For the text-containing cell, return its midpoint in [X, Y] coordinate format. 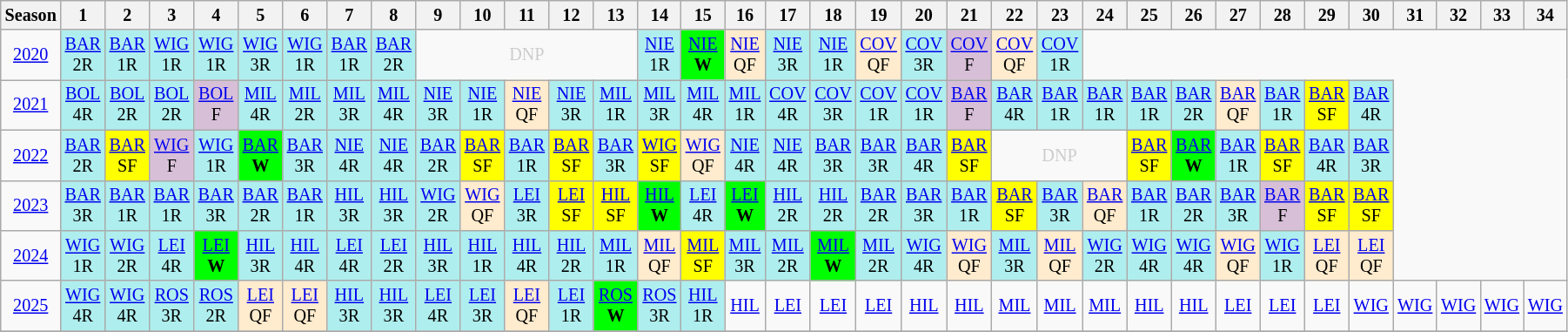
22 [1015, 16]
2022 [31, 155]
16 [745, 16]
33 [1502, 16]
15 [703, 16]
2021 [31, 105]
MILW [833, 256]
COV4R [787, 105]
24 [1105, 16]
4 [216, 16]
ROS2R [216, 306]
14 [660, 16]
21 [969, 16]
31 [1415, 16]
18 [833, 16]
2025 [31, 306]
2023 [31, 206]
LEISF [571, 206]
MILSF [703, 256]
19 [879, 16]
LEI2R [393, 256]
29 [1326, 16]
10 [482, 16]
LEI1R [571, 306]
32 [1458, 16]
27 [1237, 16]
34 [1545, 16]
20 [924, 16]
2020 [31, 55]
7 [350, 16]
WIGSF [660, 155]
23 [1060, 16]
BOL4R [84, 105]
1 [84, 16]
8 [393, 16]
2024 [31, 256]
9 [439, 16]
17 [787, 16]
2 [127, 16]
Season [31, 16]
HILW [660, 206]
13 [616, 16]
BOLF [216, 105]
28 [1283, 16]
11 [527, 16]
3 [172, 16]
12 [571, 16]
30 [1371, 16]
WIG3R [261, 55]
NIEW [703, 55]
5 [261, 16]
ROSW [616, 306]
WIGF [172, 155]
26 [1194, 16]
COVF [969, 55]
6 [305, 16]
25 [1149, 16]
HILSF [616, 206]
